Provide the (X, Y) coordinate of the cell's center where the given text is located.  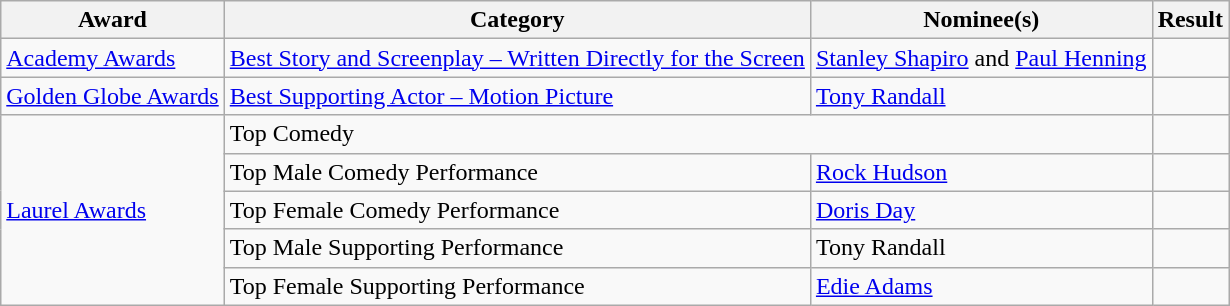
Golden Globe Awards (113, 96)
Stanley Shapiro and Paul Henning (981, 58)
Top Female Comedy Performance (517, 210)
Academy Awards (113, 58)
Edie Adams (981, 286)
Top Comedy (688, 134)
Best Story and Screenplay – Written Directly for the Screen (517, 58)
Top Female Supporting Performance (517, 286)
Doris Day (981, 210)
Nominee(s) (981, 20)
Award (113, 20)
Category (517, 20)
Top Male Comedy Performance (517, 172)
Result (1190, 20)
Top Male Supporting Performance (517, 248)
Rock Hudson (981, 172)
Laurel Awards (113, 210)
Best Supporting Actor – Motion Picture (517, 96)
